Locate the cell with the specified text and output its (x, y) center coordinate. 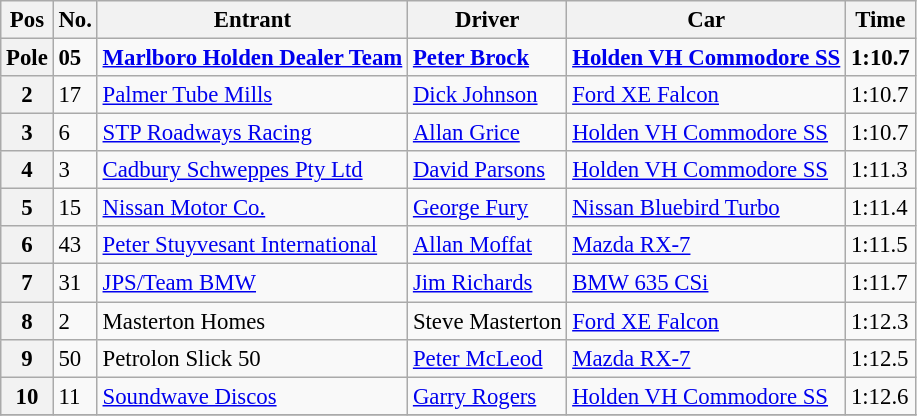
05 (75, 58)
1:11.5 (880, 245)
Nissan Motor Co. (252, 208)
1:12.6 (880, 396)
1:11.3 (880, 170)
Car (706, 20)
Allan Moffat (488, 245)
Steve Masterton (488, 321)
BMW 635 CSi (706, 283)
4 (27, 170)
7 (27, 283)
Palmer Tube Mills (252, 95)
10 (27, 396)
Peter Stuyvesant International (252, 245)
43 (75, 245)
Cadbury Schweppes Pty Ltd (252, 170)
STP Roadways Racing (252, 133)
Dick Johnson (488, 95)
Pole (27, 58)
8 (27, 321)
No. (75, 20)
David Parsons (488, 170)
50 (75, 358)
Time (880, 20)
Peter Brock (488, 58)
Pos (27, 20)
11 (75, 396)
5 (27, 208)
1:11.7 (880, 283)
JPS/Team BMW (252, 283)
Nissan Bluebird Turbo (706, 208)
1:12.3 (880, 321)
Jim Richards (488, 283)
Petrolon Slick 50 (252, 358)
George Fury (488, 208)
Soundwave Discos (252, 396)
Allan Grice (488, 133)
Garry Rogers (488, 396)
Marlboro Holden Dealer Team (252, 58)
1:12.5 (880, 358)
Masterton Homes (252, 321)
9 (27, 358)
Entrant (252, 20)
15 (75, 208)
Driver (488, 20)
1:11.4 (880, 208)
31 (75, 283)
Peter McLeod (488, 358)
17 (75, 95)
